Extract the (x, y) coordinate from the center of the cell holding the provided text.  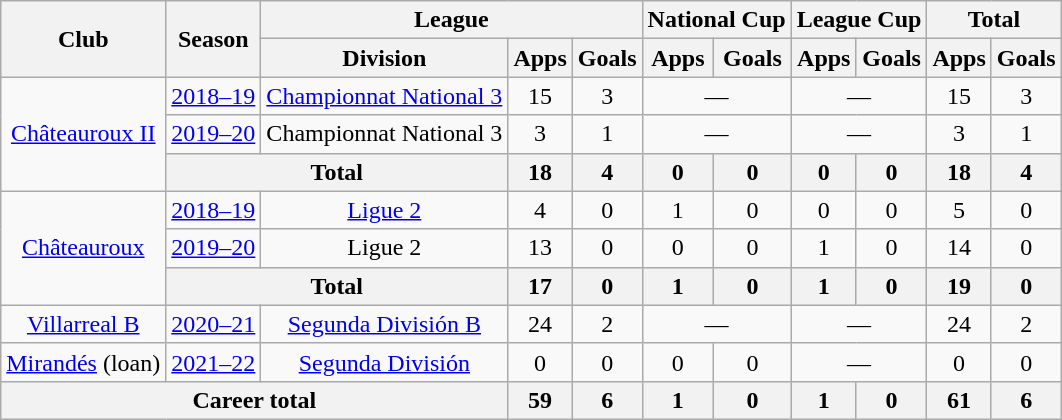
Villarreal B (84, 324)
Season (214, 39)
Career total (254, 400)
59 (540, 400)
League (452, 20)
Segunda División (384, 362)
17 (540, 286)
14 (959, 248)
2021–22 (214, 362)
League Cup (859, 20)
Club (84, 39)
2020–21 (214, 324)
Segunda División B (384, 324)
19 (959, 286)
National Cup (716, 20)
Châteauroux II (84, 134)
61 (959, 400)
Mirandés (loan) (84, 362)
13 (540, 248)
Division (384, 58)
5 (959, 210)
Châteauroux (84, 248)
